For the text-containing cell, return its midpoint in [X, Y] coordinate format. 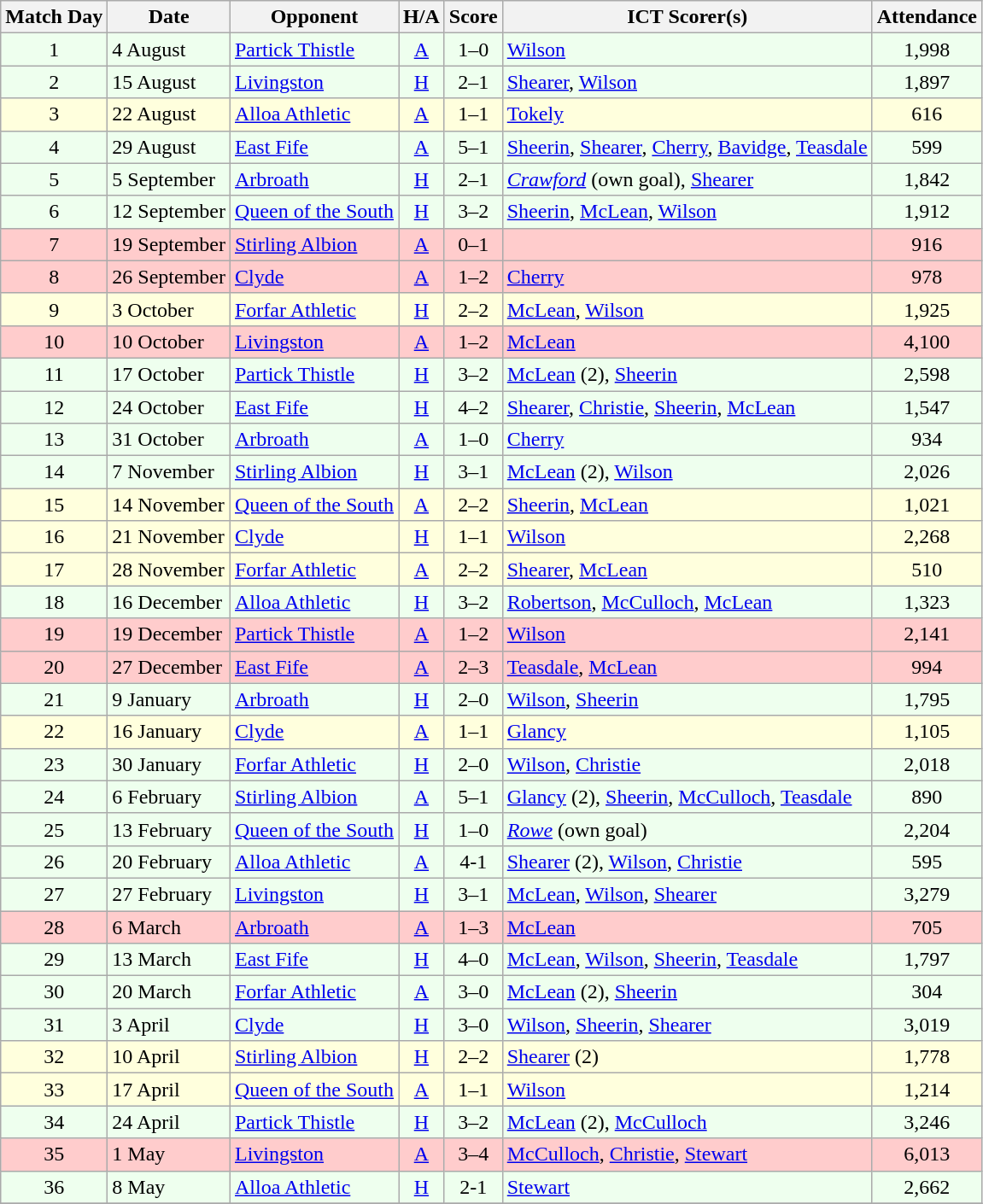
6 February [169, 797]
4–2 [473, 407]
1,105 [927, 732]
2–3 [473, 667]
Glancy (2), Sheerin, McCulloch, Teasdale [687, 797]
Crawford (own goal), Shearer [687, 179]
1,912 [927, 212]
2,018 [927, 764]
12 September [169, 212]
26 September [169, 277]
595 [927, 862]
18 [55, 602]
H/A [422, 17]
33 [55, 1090]
21 [55, 699]
16 December [169, 602]
27 December [169, 667]
34 [55, 1122]
916 [927, 244]
19 December [169, 634]
1,897 [927, 82]
4 August [169, 50]
6 March [169, 926]
3–4 [473, 1154]
1,214 [927, 1090]
9 [55, 309]
ICT Scorer(s) [687, 17]
5 [55, 179]
7 [55, 244]
Wilson, Sheerin [687, 699]
Sheerin, McLean [687, 505]
Shearer (2) [687, 1057]
McCulloch, Christie, Stewart [687, 1154]
1,925 [927, 309]
1,547 [927, 407]
3,246 [927, 1122]
616 [927, 114]
Wilson, Sheerin, Shearer [687, 1025]
3 [55, 114]
Rowe (own goal) [687, 829]
4 [55, 147]
10 October [169, 342]
3 October [169, 309]
14 November [169, 505]
10 [55, 342]
20 March [169, 992]
28 November [169, 570]
12 [55, 407]
17 [55, 570]
4–0 [473, 960]
Shearer, Wilson [687, 82]
31 [55, 1025]
25 [55, 829]
1 May [169, 1154]
13 February [169, 829]
2,598 [927, 374]
17 April [169, 1090]
29 [55, 960]
36 [55, 1187]
3 April [169, 1025]
Sheerin, Shearer, Cherry, Bavidge, Teasdale [687, 147]
890 [927, 797]
1,021 [927, 505]
978 [927, 277]
1,323 [927, 602]
7 November [169, 472]
2,204 [927, 829]
24 [55, 797]
Shearer, McLean [687, 570]
Teasdale, McLean [687, 667]
9 January [169, 699]
27 February [169, 894]
26 [55, 862]
16 [55, 537]
Sheerin, McLean, Wilson [687, 212]
599 [927, 147]
Shearer (2), Wilson, Christie [687, 862]
Stewart [687, 1187]
Tokely [687, 114]
15 August [169, 82]
4,100 [927, 342]
28 [55, 926]
8 May [169, 1187]
31 October [169, 440]
13 [55, 440]
32 [55, 1057]
19 [55, 634]
2,026 [927, 472]
1,842 [927, 179]
10 April [169, 1057]
Shearer, Christie, Sheerin, McLean [687, 407]
2,662 [927, 1187]
1 [55, 50]
McLean (2), Wilson [687, 472]
27 [55, 894]
4-1 [473, 862]
3,019 [927, 1025]
2 [55, 82]
Opponent [314, 17]
6 [55, 212]
1,778 [927, 1057]
1–3 [473, 926]
2,141 [927, 634]
22 [55, 732]
14 [55, 472]
24 April [169, 1122]
30 [55, 992]
McLean, Wilson, Sheerin, Teasdale [687, 960]
Robertson, McCulloch, McLean [687, 602]
23 [55, 764]
994 [927, 667]
20 [55, 667]
8 [55, 277]
17 October [169, 374]
16 January [169, 732]
705 [927, 926]
30 January [169, 764]
29 August [169, 147]
13 March [169, 960]
21 November [169, 537]
1,797 [927, 960]
6,013 [927, 1154]
Wilson, Christie [687, 764]
304 [927, 992]
1,795 [927, 699]
20 February [169, 862]
19 September [169, 244]
1,998 [927, 50]
Score [473, 17]
934 [927, 440]
Date [169, 17]
11 [55, 374]
3,279 [927, 894]
0–1 [473, 244]
2,268 [927, 537]
510 [927, 570]
35 [55, 1154]
Attendance [927, 17]
McLean, Wilson, Shearer [687, 894]
22 August [169, 114]
2-1 [473, 1187]
Glancy [687, 732]
15 [55, 505]
McLean, Wilson [687, 309]
24 October [169, 407]
Match Day [55, 17]
5 September [169, 179]
McLean (2), McCulloch [687, 1122]
